Output the (x, y) coordinate of the center of the cell containing the given text.  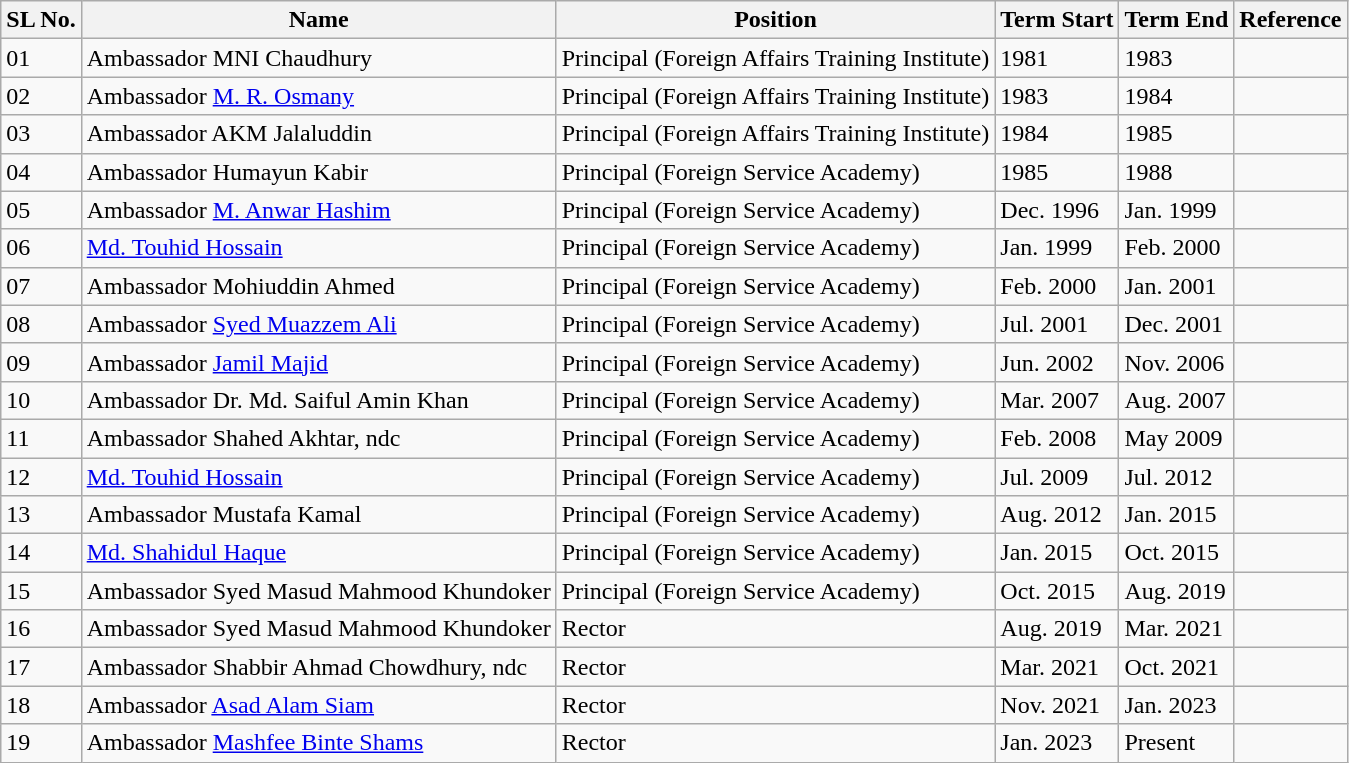
06 (41, 248)
11 (41, 438)
SL No. (41, 20)
Mar. 2007 (1057, 400)
Term End (1176, 20)
15 (41, 591)
Ambassador MNI Chaudhury (318, 58)
Ambassador Jamil Majid (318, 362)
14 (41, 553)
1981 (1057, 58)
Nov. 2021 (1057, 705)
03 (41, 134)
05 (41, 210)
12 (41, 477)
Ambassador Asad Alam Siam (318, 705)
Ambassador Mashfee Binte Shams (318, 743)
Term Start (1057, 20)
Dec. 2001 (1176, 324)
07 (41, 286)
13 (41, 515)
Jun. 2002 (1057, 362)
02 (41, 96)
Ambassador Shahed Akhtar, ndc (318, 438)
Ambassador AKM Jalaluddin (318, 134)
May 2009 (1176, 438)
10 (41, 400)
Ambassador M. R. Osmany (318, 96)
Aug. 2012 (1057, 515)
Jul. 2012 (1176, 477)
Ambassador Humayun Kabir (318, 172)
Ambassador M. Anwar Hashim (318, 210)
Aug. 2007 (1176, 400)
Feb. 2008 (1057, 438)
Reference (1290, 20)
Jul. 2009 (1057, 477)
19 (41, 743)
Jan. 2001 (1176, 286)
Name (318, 20)
Md. Shahidul Haque (318, 553)
Dec. 1996 (1057, 210)
Ambassador Shabbir Ahmad Chowdhury, ndc (318, 667)
18 (41, 705)
16 (41, 629)
Nov. 2006 (1176, 362)
Ambassador Dr. Md. Saiful Amin Khan (318, 400)
Position (776, 20)
04 (41, 172)
Ambassador Mustafa Kamal (318, 515)
Present (1176, 743)
Ambassador Mohiuddin Ahmed (318, 286)
Oct. 2021 (1176, 667)
17 (41, 667)
1988 (1176, 172)
08 (41, 324)
Jul. 2001 (1057, 324)
01 (41, 58)
Ambassador Syed Muazzem Ali (318, 324)
09 (41, 362)
